Pinpoint the cell where the given text exists, returning its (X, Y) midpoint coordinate. 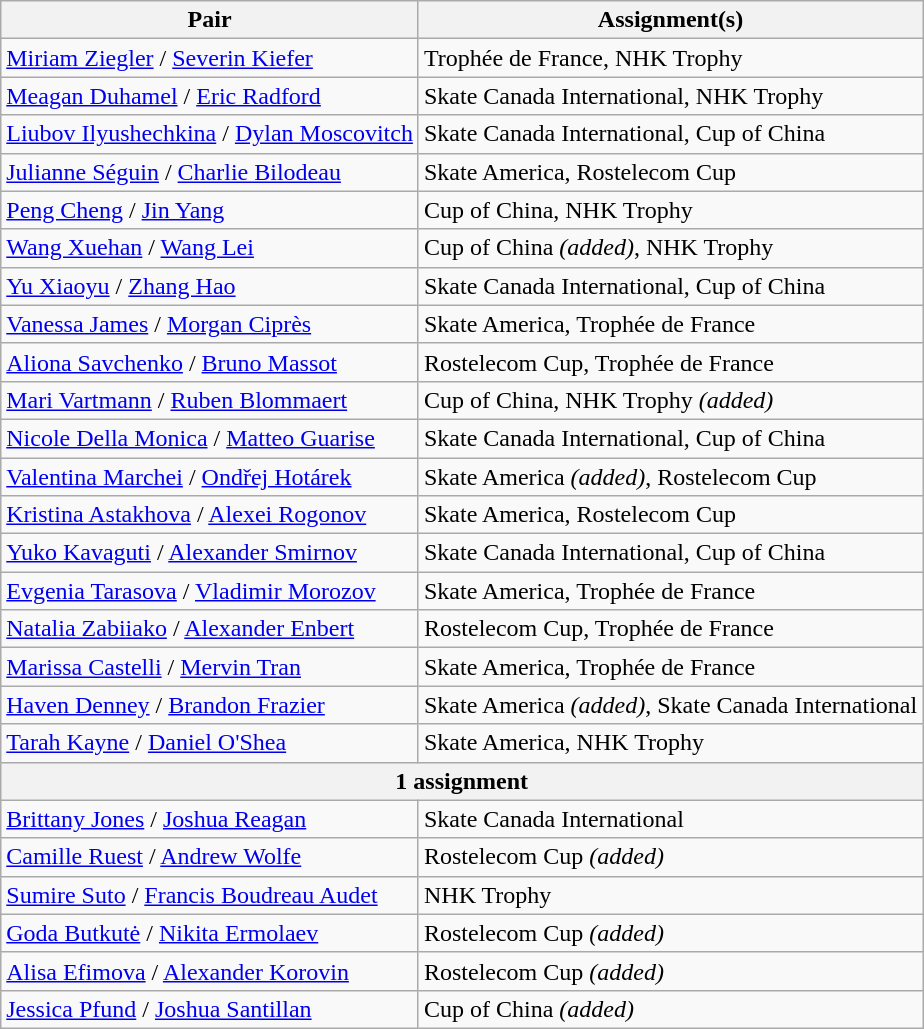
Cup of China, NHK Trophy (670, 210)
Julianne Séguin / Charlie Bilodeau (210, 172)
Aliona Savchenko / Bruno Massot (210, 362)
Skate America (added), Skate Canada International (670, 705)
Jessica Pfund / Joshua Santillan (210, 1009)
NHK Trophy (670, 895)
Meagan Duhamel / Eric Radford (210, 96)
Cup of China (added) (670, 1009)
Alisa Efimova / Alexander Korovin (210, 971)
Evgenia Tarasova / Vladimir Morozov (210, 591)
Sumire Suto / Francis Boudreau Audet (210, 895)
Haven Denney / Brandon Frazier (210, 705)
Miriam Ziegler / Severin Kiefer (210, 58)
Kristina Astakhova / Alexei Rogonov (210, 515)
Skate Canada International, NHK Trophy (670, 96)
Trophée de France, NHK Trophy (670, 58)
Brittany Jones / Joshua Reagan (210, 819)
Assignment(s) (670, 20)
Skate America, NHK Trophy (670, 743)
Nicole Della Monica / Matteo Guarise (210, 438)
Liubov Ilyushechkina / Dylan Moscovitch (210, 134)
Camille Ruest / Andrew Wolfe (210, 857)
Marissa Castelli / Mervin Tran (210, 667)
Tarah Kayne / Daniel O'Shea (210, 743)
Skate America (added), Rostelecom Cup (670, 477)
1 assignment (462, 781)
Cup of China (added), NHK Trophy (670, 248)
Natalia Zabiiako / Alexander Enbert (210, 629)
Yuko Kavaguti / Alexander Smirnov (210, 553)
Skate Canada International (670, 819)
Vanessa James / Morgan Ciprès (210, 324)
Goda Butkutė / Nikita Ermolaev (210, 933)
Peng Cheng / Jin Yang (210, 210)
Yu Xiaoyu / Zhang Hao (210, 286)
Pair (210, 20)
Wang Xuehan / Wang Lei (210, 248)
Cup of China, NHK Trophy (added) (670, 400)
Mari Vartmann / Ruben Blommaert (210, 400)
Valentina Marchei / Ondřej Hotárek (210, 477)
